Capture the cell that displays the provided text and extract its (X, Y) central coordinate. 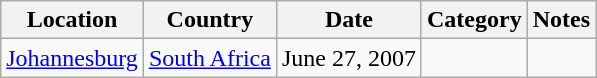
South Africa (210, 58)
Johannesburg (72, 58)
Category (474, 20)
Location (72, 20)
Notes (561, 20)
Country (210, 20)
June 27, 2007 (348, 58)
Date (348, 20)
